Capture the cell that displays the provided text and extract its (X, Y) central coordinate. 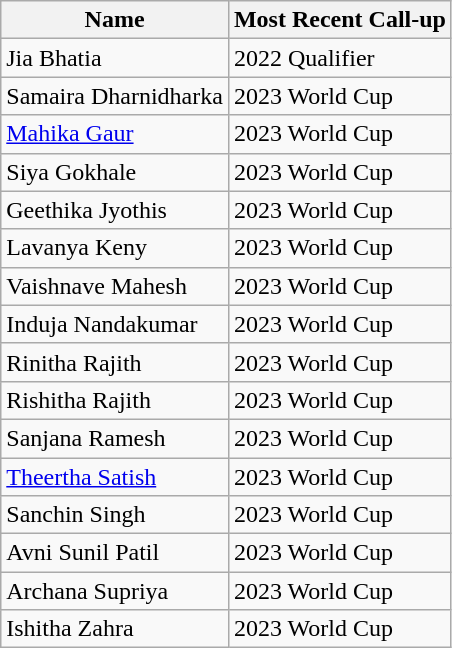
Induja Nandakumar (115, 324)
Sanjana Ramesh (115, 438)
Theertha Satish (115, 477)
Name (115, 20)
Samaira Dharnidharka (115, 96)
Mahika Gaur (115, 134)
Lavanya Keny (115, 248)
Ishitha Zahra (115, 629)
Archana Supriya (115, 591)
Rishitha Rajith (115, 400)
Siya Gokhale (115, 172)
Sanchin Singh (115, 515)
Rinitha Rajith (115, 362)
Jia Bhatia (115, 58)
Most Recent Call-up (340, 20)
Geethika Jyothis (115, 210)
2022 Qualifier (340, 58)
Vaishnave Mahesh (115, 286)
Avni Sunil Patil (115, 553)
